Pinpoint the cell where the given text exists, returning its (x, y) midpoint coordinate. 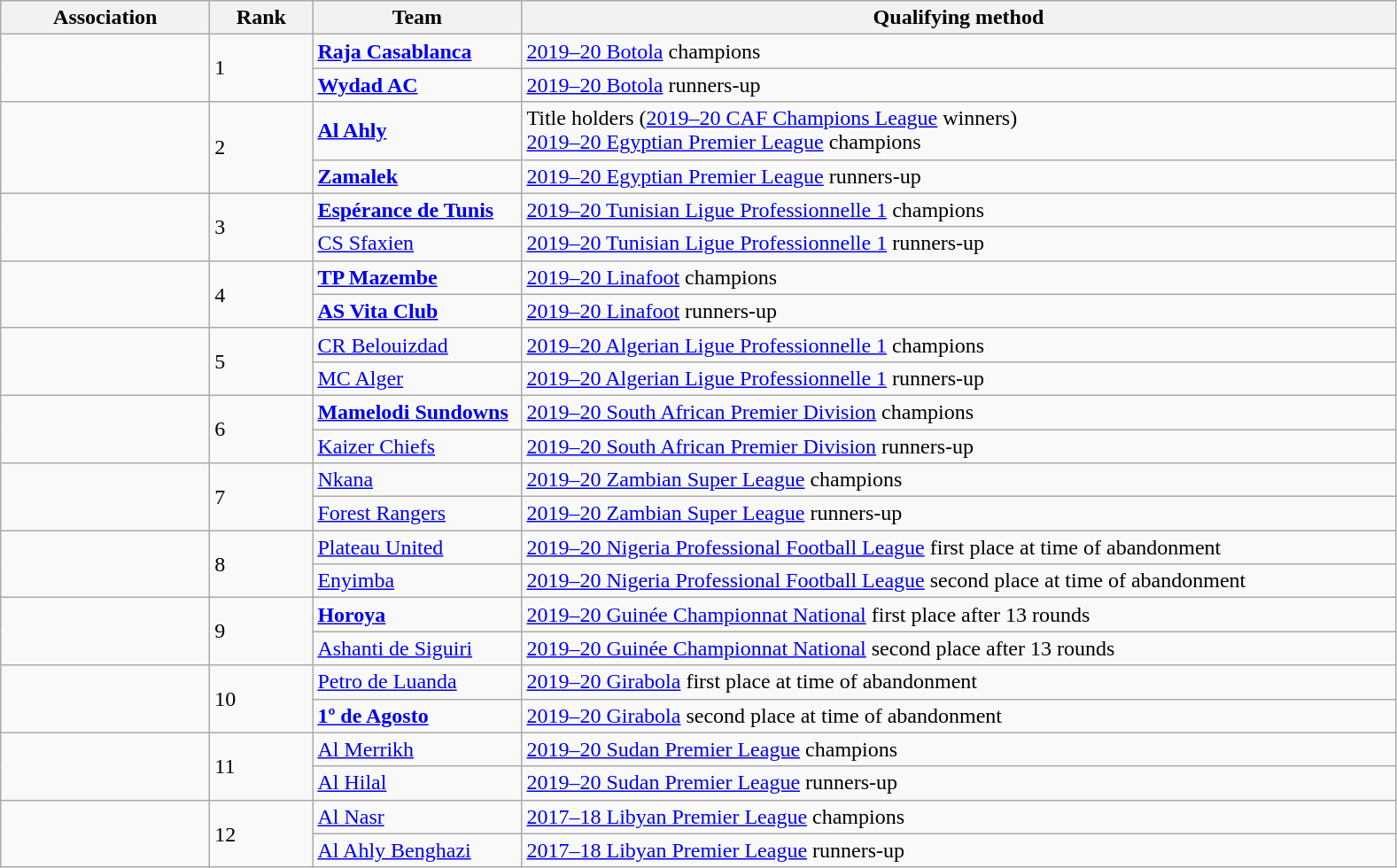
Al Hilal (417, 783)
Ashanti de Siguiri (417, 648)
3 (261, 227)
5 (261, 361)
Plateau United (417, 547)
Petro de Luanda (417, 682)
11 (261, 766)
2019–20 Tunisian Ligue Professionnelle 1 champions (958, 210)
2017–18 Libyan Premier League runners-up (958, 850)
Raja Casablanca (417, 51)
2019–20 Linafoot champions (958, 277)
2019–20 Guinée Championnat National first place after 13 rounds (958, 615)
9 (261, 632)
2 (261, 147)
Forest Rangers (417, 514)
CS Sfaxien (417, 244)
MC Alger (417, 378)
TP Mazembe (417, 277)
AS Vita Club (417, 311)
2019–20 Nigeria Professional Football League second place at time of abandonment (958, 581)
Zamalek (417, 176)
1º de Agosto (417, 716)
Al Ahly Benghazi (417, 850)
CR Belouizdad (417, 345)
Al Merrikh (417, 749)
2019–20 Egyptian Premier League runners-up (958, 176)
Horoya (417, 615)
7 (261, 497)
1 (261, 68)
Team (417, 18)
Association (105, 18)
8 (261, 564)
2019–20 Girabola first place at time of abandonment (958, 682)
2019–20 Zambian Super League champions (958, 480)
Espérance de Tunis (417, 210)
2019–20 Sudan Premier League champions (958, 749)
2017–18 Libyan Premier League champions (958, 817)
2019–20 Tunisian Ligue Professionnelle 1 runners-up (958, 244)
4 (261, 294)
Rank (261, 18)
2019–20 Algerian Ligue Professionnelle 1 runners-up (958, 378)
Nkana (417, 480)
2019–20 Algerian Ligue Professionnelle 1 champions (958, 345)
12 (261, 833)
10 (261, 699)
Qualifying method (958, 18)
2019–20 Zambian Super League runners-up (958, 514)
Wydad AC (417, 85)
Mamelodi Sundowns (417, 412)
2019–20 Nigeria Professional Football League first place at time of abandonment (958, 547)
2019–20 Sudan Premier League runners-up (958, 783)
Enyimba (417, 581)
2019–20 Botola champions (958, 51)
2019–20 Botola runners-up (958, 85)
Al Ahly (417, 131)
Al Nasr (417, 817)
2019–20 Girabola second place at time of abandonment (958, 716)
2019–20 Guinée Championnat National second place after 13 rounds (958, 648)
2019–20 Linafoot runners-up (958, 311)
2019–20 South African Premier Division champions (958, 412)
Title holders (2019–20 CAF Champions League winners)2019–20 Egyptian Premier League champions (958, 131)
2019–20 South African Premier Division runners-up (958, 446)
Kaizer Chiefs (417, 446)
6 (261, 429)
